Search for the cell housing the specified text and yield its [X, Y] center coordinate. 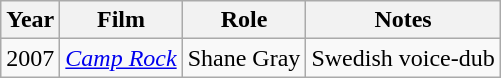
Film [121, 20]
2007 [30, 58]
Camp Rock [121, 58]
Role [244, 20]
Swedish voice-dub [403, 58]
Notes [403, 20]
Year [30, 20]
Shane Gray [244, 58]
